Search for the cell housing the specified text and yield its [x, y] center coordinate. 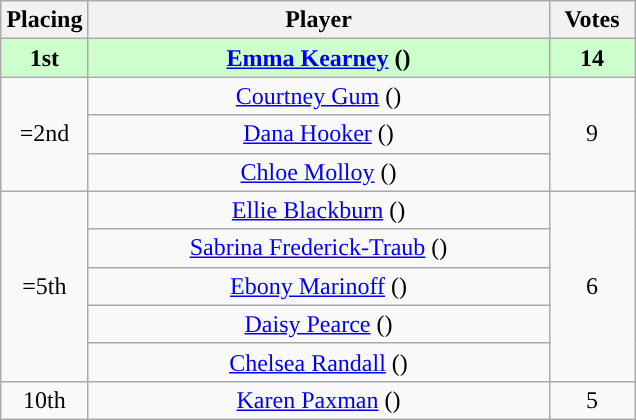
5 [592, 400]
Ellie Blackburn () [318, 210]
Daisy Pearce () [318, 324]
=5th [44, 286]
=2nd [44, 134]
Dana Hooker () [318, 134]
Ebony Marinoff () [318, 286]
Placing [44, 20]
14 [592, 58]
Chloe Molloy () [318, 172]
Courtney Gum () [318, 96]
Player [318, 20]
9 [592, 134]
Votes [592, 20]
Emma Kearney () [318, 58]
10th [44, 400]
Karen Paxman () [318, 400]
1st [44, 58]
6 [592, 286]
Chelsea Randall () [318, 362]
Sabrina Frederick-Traub () [318, 248]
